Return the [X, Y] coordinate for the center point of the cell that contains the specified text.  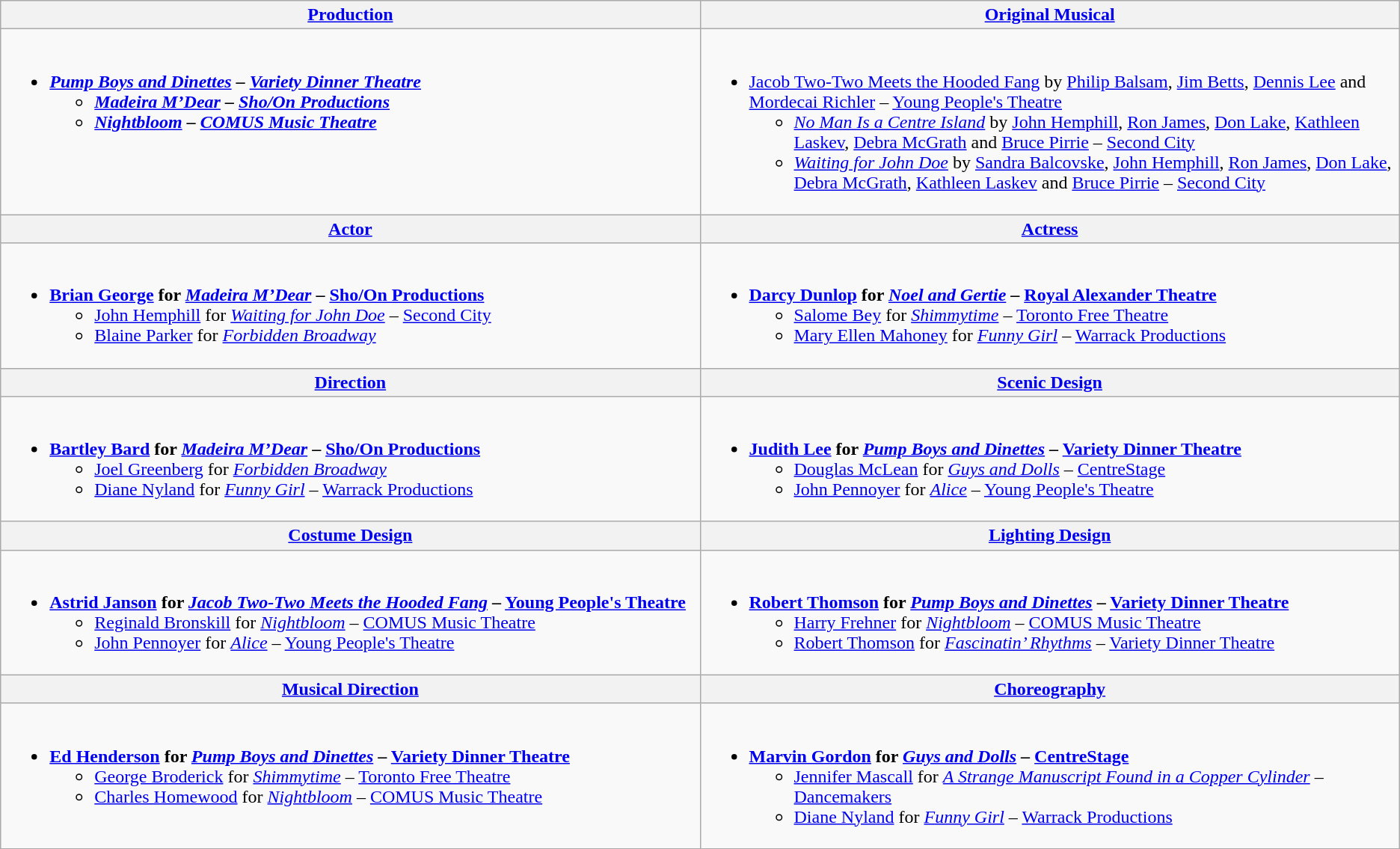
Direction [350, 382]
Actor [350, 229]
Pump Boys and Dinettes – Variety Dinner TheatreMadeira M’Dear – Sho/On ProductionsNightbloom – COMUS Music Theatre [350, 122]
Bartley Bard for Madeira M’Dear – Sho/On ProductionsJoel Greenberg for Forbidden BroadwayDiane Nyland for Funny Girl – Warrack Productions [350, 459]
Actress [1050, 229]
Musical Direction [350, 689]
Brian George for Madeira M’Dear – Sho/On ProductionsJohn Hemphill for Waiting for John Doe – Second CityBlaine Parker for Forbidden Broadway [350, 305]
Lighting Design [1050, 536]
Production [350, 15]
Costume Design [350, 536]
Choreography [1050, 689]
Scenic Design [1050, 382]
Original Musical [1050, 15]
